Return (x, y) of the center of cell containing provided text 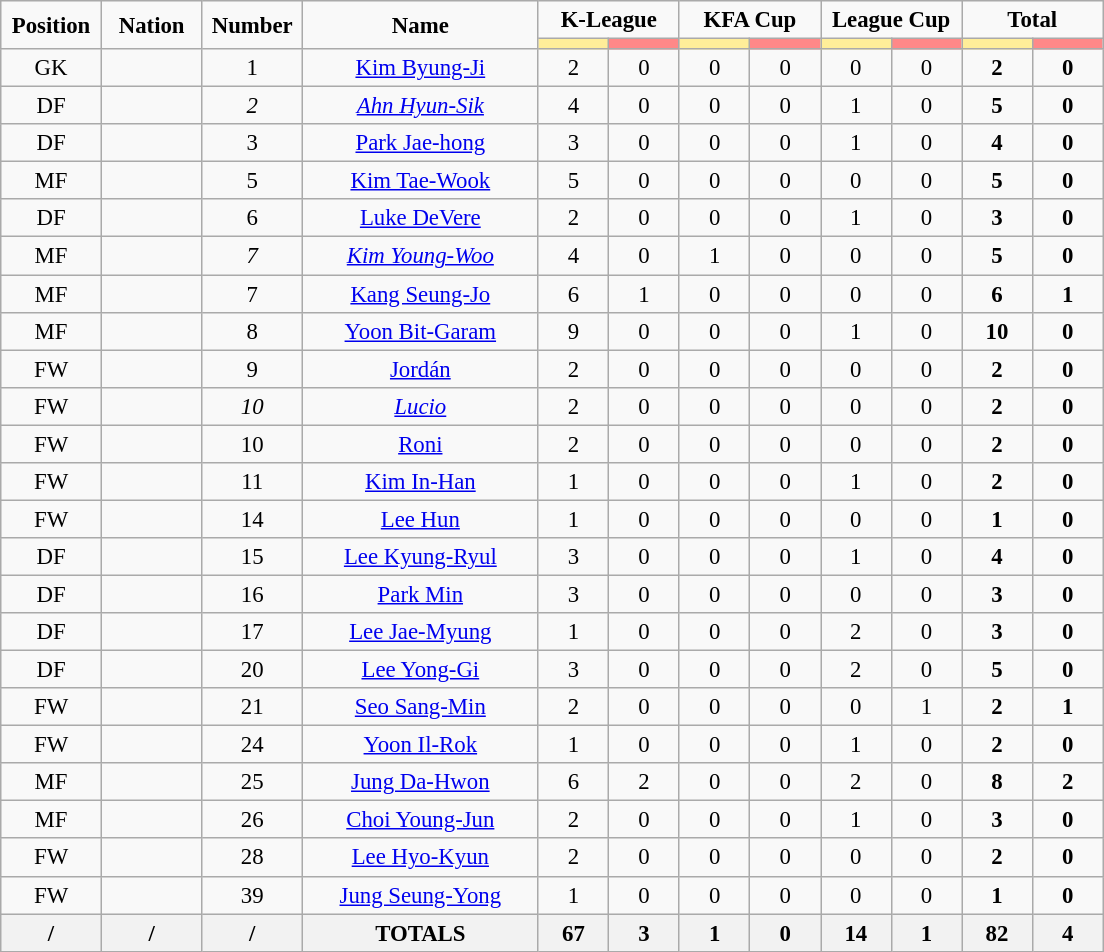
Lee Jae-Myung (421, 632)
GK (52, 68)
17 (252, 632)
Seo Sang-Min (421, 707)
Name (421, 25)
25 (252, 782)
Ahn Hyun-Sik (421, 106)
16 (252, 594)
Jordán (421, 369)
KFA Cup (750, 20)
Kim Byung-Ji (421, 68)
Park Jae-hong (421, 143)
15 (252, 557)
28 (252, 858)
Kim Young-Woo (421, 256)
Yoon Bit-Garam (421, 331)
Luke DeVere (421, 219)
Choi Young-Jun (421, 820)
Kim In-Han (421, 482)
Number (252, 25)
Kang Seung-Jo (421, 294)
Lucio (421, 406)
Park Min (421, 594)
Total (1032, 20)
Jung Da-Hwon (421, 782)
Nation (152, 25)
67 (574, 933)
26 (252, 820)
82 (998, 933)
League Cup (890, 20)
Position (52, 25)
Yoon Il-Rok (421, 745)
Lee Yong-Gi (421, 670)
Jung Seung-Yong (421, 895)
39 (252, 895)
Kim Tae-Wook (421, 181)
Roni (421, 444)
TOTALS (421, 933)
Lee Hun (421, 519)
11 (252, 482)
Lee Hyo-Kyun (421, 858)
20 (252, 670)
21 (252, 707)
Lee Kyung-Ryul (421, 557)
K-League (608, 20)
24 (252, 745)
